Detect which cell encompasses the target text, then output its [x, y] center coordinate. 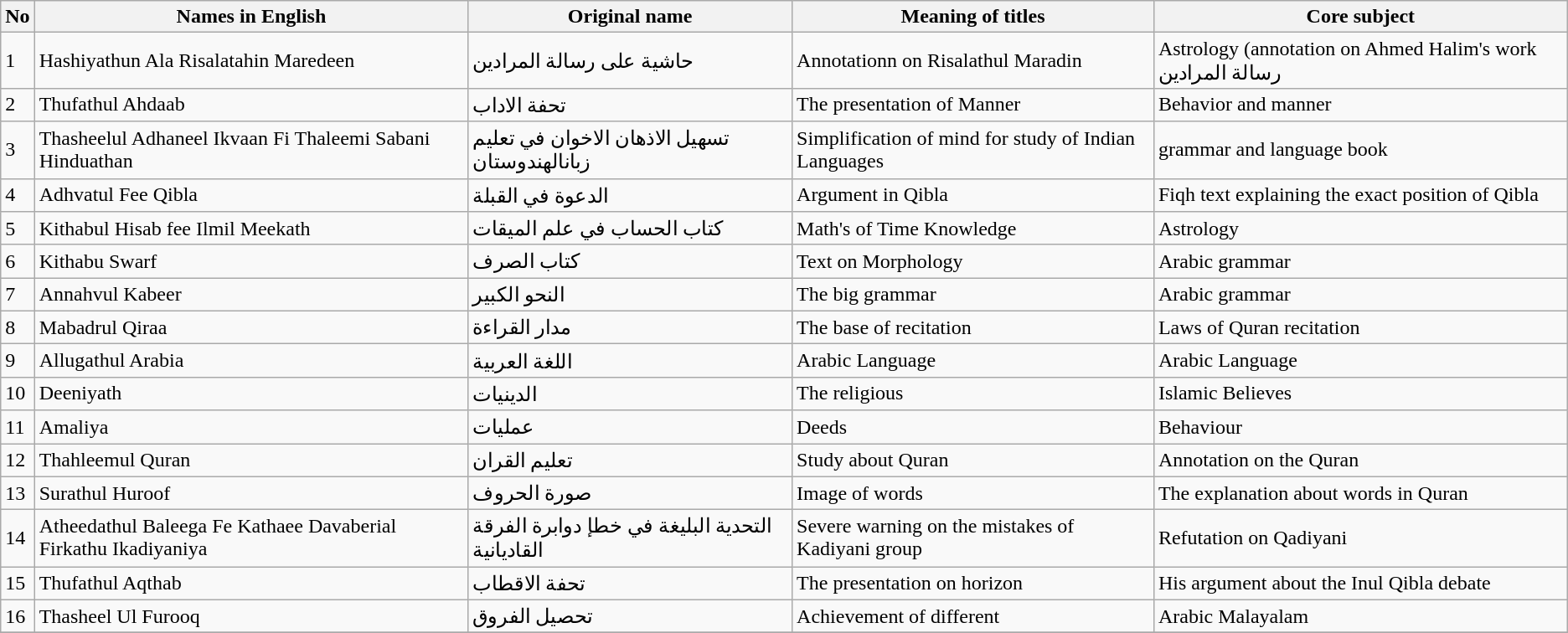
تسهيل الاذهان الاخوان في تعليم زبانالهندوستان [630, 150]
كتاب الحساب في علم الميقات [630, 229]
15 [18, 584]
مدار القراءة [630, 327]
Annahvul Kabeer [251, 295]
Allugathul Arabia [251, 361]
The explanation about words in Quran [1360, 493]
تحفة الاقطاب [630, 584]
تحفة الاداب [630, 105]
Image of words [973, 493]
Study about Quran [973, 461]
الدينيات [630, 394]
صورة الحروف [630, 493]
Arabic Malayalam [1360, 616]
grammar and language book [1360, 150]
حاشية على رسالة المرادين [630, 60]
Core subject [1360, 17]
Behaviour [1360, 427]
2 [18, 105]
Thufathul Aqthab [251, 584]
Kithabul Hisab fee Ilmil Meekath [251, 229]
Argument in Qibla [973, 195]
Achievement of different [973, 616]
9 [18, 361]
Adhvatul Fee Qibla [251, 195]
7 [18, 295]
Annotation on the Quran [1360, 461]
Text on Morphology [973, 261]
Kithabu Swarf [251, 261]
Thasheel Ul Furooq [251, 616]
Refutation on Qadiyani [1360, 538]
كتاب الصرف [630, 261]
Thufathul Ahdaab [251, 105]
His argument about the Inul Qibla debate [1360, 584]
12 [18, 461]
اللغة العربية [630, 361]
4 [18, 195]
1 [18, 60]
Islamic Believes [1360, 394]
Mabadrul Qiraa [251, 327]
6 [18, 261]
Astrology [1360, 229]
Thasheelul Adhaneel Ikvaan Fi Thaleemi Sabani Hinduathan [251, 150]
Simplification of mind for study of Indian Languages [973, 150]
8 [18, 327]
Annotationn on Risalathul Maradin [973, 60]
Severe warning on the mistakes of Kadiyani group [973, 538]
11 [18, 427]
تحصيل الفروق [630, 616]
Atheedathul Baleega Fe Kathaee Davaberial Firkathu Ikadiyaniya [251, 538]
Behavior and manner [1360, 105]
Thahleemul Quran [251, 461]
3 [18, 150]
The presentation of Manner [973, 105]
تعليم القران [630, 461]
Original name [630, 17]
16 [18, 616]
Deeds [973, 427]
Deeniyath [251, 394]
Astrology (annotation on Ahmed Halim's work رسالة المرادين [1360, 60]
The big grammar [973, 295]
Math's of Time Knowledge [973, 229]
الدعوة في القبلة [630, 195]
التحدية البليغة في خطإ دوابرة الفرقة القاديانية [630, 538]
No [18, 17]
Hashiyathun Ala Risalatahin Maredeen [251, 60]
Laws of Quran recitation [1360, 327]
13 [18, 493]
عمليات [630, 427]
The presentation on horizon [973, 584]
The base of recitation [973, 327]
Meaning of titles [973, 17]
Surathul Huroof [251, 493]
Amaliya [251, 427]
14 [18, 538]
5 [18, 229]
Fiqh text explaining the exact position of Qibla [1360, 195]
Names in English [251, 17]
10 [18, 394]
النحو الكبير [630, 295]
The religious [973, 394]
